For the text-containing cell, return its midpoint in (x, y) coordinate format. 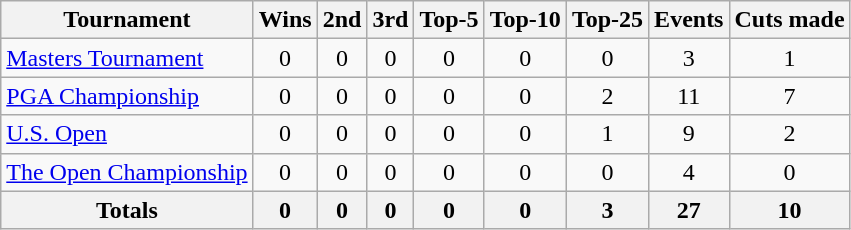
9 (689, 134)
10 (790, 210)
7 (790, 96)
U.S. Open (127, 134)
3rd (390, 20)
Events (689, 20)
Cuts made (790, 20)
Top-5 (449, 20)
Tournament (127, 20)
27 (689, 210)
11 (689, 96)
Wins (285, 20)
Top-10 (525, 20)
2nd (342, 20)
Top-25 (607, 20)
Totals (127, 210)
PGA Championship (127, 96)
The Open Championship (127, 172)
4 (689, 172)
Masters Tournament (127, 58)
